Detect which cell encompasses the target text, then output its [x, y] center coordinate. 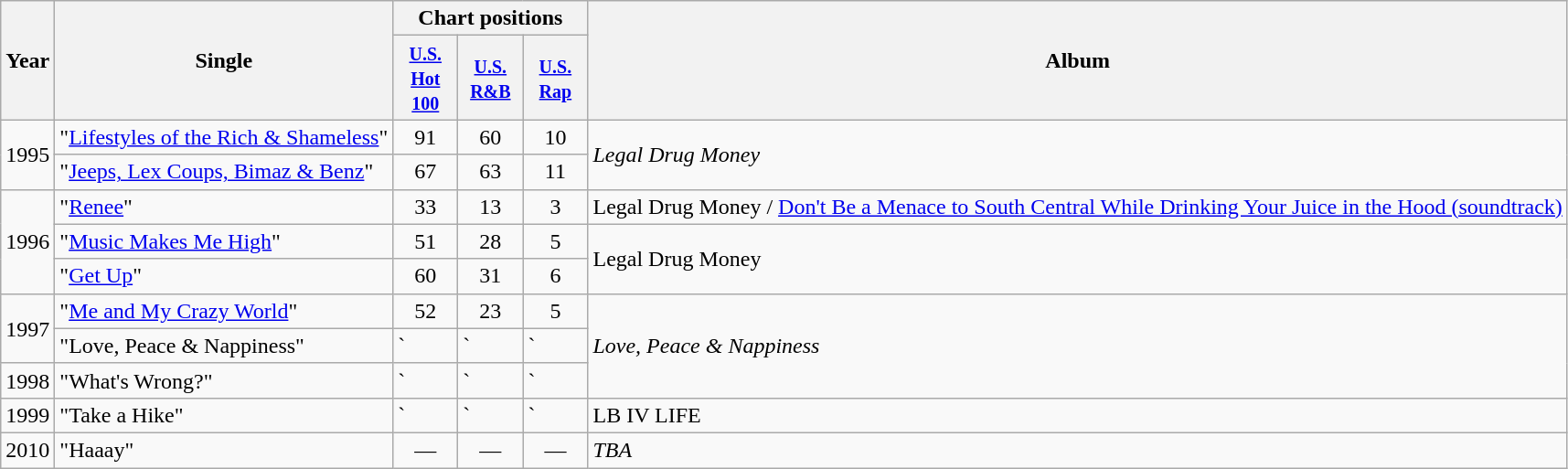
63 [490, 172]
13 [490, 207]
33 [426, 207]
Album [1077, 60]
Love, Peace & Nappiness [1077, 346]
"What's Wrong?" [224, 380]
Legal Drug Money / Don't Be a Menace to South Central While Drinking Your Juice in the Hood (soundtrack) [1077, 207]
1998 [27, 380]
"Lifestyles of the Rich & Shameless" [224, 137]
23 [490, 311]
TBA [1077, 450]
"Take a Hike" [224, 415]
"Me and My Crazy World" [224, 311]
11 [556, 172]
1996 [27, 241]
2010 [27, 450]
U.S. Rap [556, 78]
Year [27, 60]
91 [426, 137]
52 [426, 311]
Single [224, 60]
51 [426, 241]
"Music Makes Me High" [224, 241]
1995 [27, 155]
"Haaay" [224, 450]
U.S. Hot 100 [426, 78]
3 [556, 207]
28 [490, 241]
"Love, Peace & Nappiness" [224, 346]
U.S. R&B [490, 78]
10 [556, 137]
"Renee" [224, 207]
Chart positions [490, 18]
1999 [27, 415]
"Get Up" [224, 276]
1997 [27, 328]
31 [490, 276]
6 [556, 276]
LB IV LIFE [1077, 415]
"Jeeps, Lex Coups, Bimaz & Benz" [224, 172]
67 [426, 172]
